Identify which cell holds the provided text, then report its [X, Y] central coordinate. 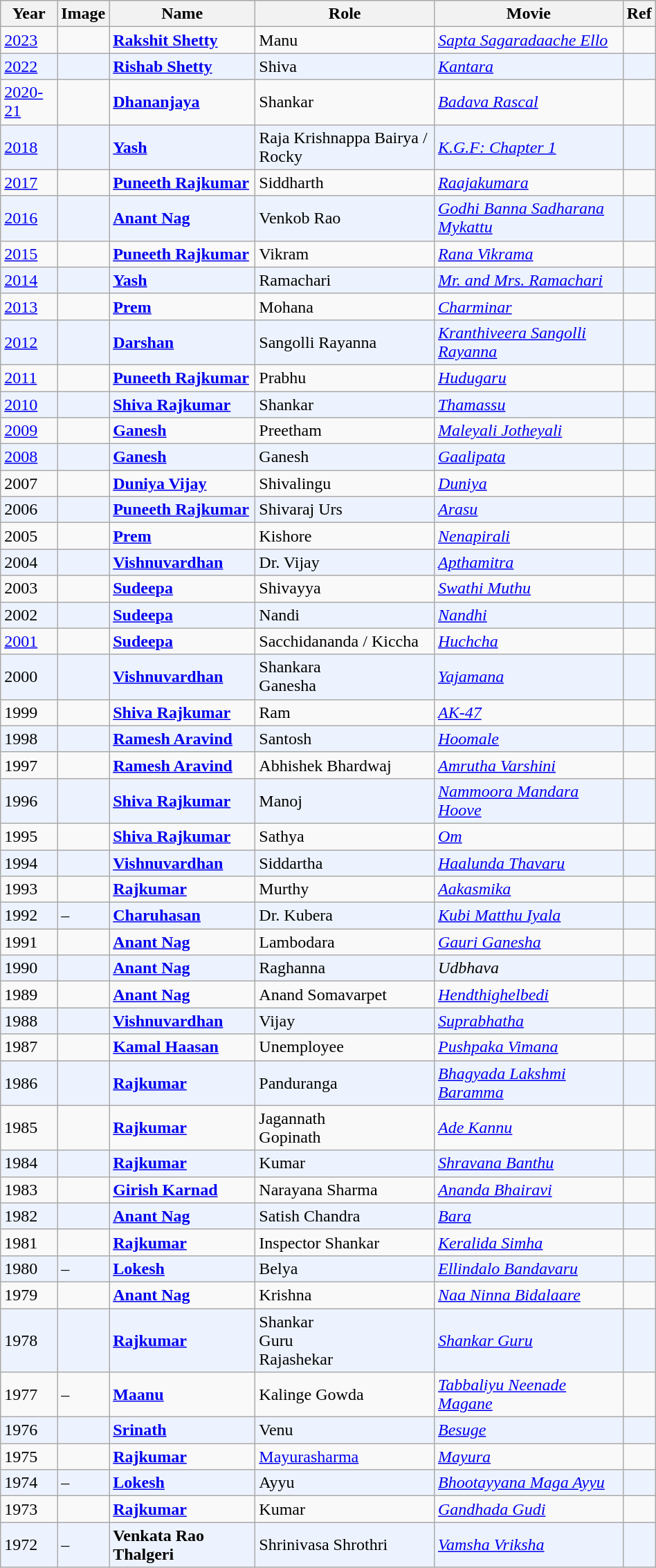
2005 [29, 536]
Bara [529, 1216]
1975 [29, 1457]
2022 [29, 66]
Aakasmika [529, 889]
Badava Rascal [529, 102]
Charminar [529, 306]
ShankarGuruRajashekar [345, 1340]
Kranthiveera Sangolli Rayanna [529, 342]
K.G.F: Chapter 1 [529, 147]
2016 [29, 219]
Tabbaliyu Neenade Magane [529, 1394]
Naa Ninna Bidalaare [529, 1295]
Haalunda Thavaru [529, 863]
Raajakumara [529, 183]
1993 [29, 889]
Nammoora Mandara Hoove [529, 801]
Year [29, 14]
Kamal Haasan [183, 1047]
Suprabhatha [529, 1021]
Sathya [345, 836]
Darshan [183, 342]
2001 [29, 641]
Preetham [345, 431]
Siddharth [345, 183]
1982 [29, 1216]
2023 [29, 40]
Kalinge Gowda [345, 1394]
Nandhi [529, 615]
Kantara [529, 66]
1977 [29, 1394]
Ananda Bhairavi [529, 1190]
Shravana Banthu [529, 1163]
Sangolli Rayanna [345, 342]
Abhishek Bhardwaj [345, 765]
Srinath [183, 1430]
Udbhava [529, 968]
Amrutha Varshini [529, 765]
Ref [639, 14]
Huchcha [529, 641]
1992 [29, 916]
Vikram [345, 254]
Shiva [345, 66]
2015 [29, 254]
Unemployee [345, 1047]
Bhootayyana Maga Ayyu [529, 1483]
2017 [29, 183]
Maanu [183, 1394]
1989 [29, 995]
Shivalingu [345, 483]
Rishab Shetty [183, 66]
Maleyali Jotheyali [529, 431]
Sacchidananda / Kiccha [345, 641]
2010 [29, 405]
Ellindalo Bandavaru [529, 1269]
1996 [29, 801]
Sapta Sagaradaache Ello [529, 40]
2002 [29, 615]
Hoomale [529, 739]
1972 [29, 1545]
Venkata Rao Thalgeri [183, 1545]
Mayurasharma [345, 1457]
Om [529, 836]
JagannathGopinath [345, 1127]
Godhi Banna Sadharana Mykattu [529, 219]
2011 [29, 378]
2008 [29, 457]
Kishore [345, 536]
1988 [29, 1021]
1984 [29, 1163]
Pushpaka Vimana [529, 1047]
Raja Krishnappa Bairya / Rocky [345, 147]
2006 [29, 510]
1997 [29, 765]
1987 [29, 1047]
Manoj [345, 801]
Rana Vikrama [529, 254]
Shankar Guru [529, 1340]
Girish Karnad [183, 1190]
Ram [345, 712]
Nandi [345, 615]
Dr. Kubera [345, 916]
Anand Somavarpet [345, 995]
Role [345, 14]
AK-47 [529, 712]
Prabhu [345, 378]
Swathi Muthu [529, 589]
Thamassu [529, 405]
Name [183, 14]
1991 [29, 942]
Mr. and Mrs. Ramachari [529, 280]
1999 [29, 712]
2020-21 [29, 102]
1978 [29, 1340]
Dr. Vijay [345, 562]
Hendthighelbedi [529, 995]
Gauri Ganesha [529, 942]
Duniya [529, 483]
2007 [29, 483]
2012 [29, 342]
2009 [29, 431]
1979 [29, 1295]
Gaalipata [529, 457]
1981 [29, 1242]
Apthamitra [529, 562]
Ramachari [345, 280]
Nenapirali [529, 536]
1986 [29, 1083]
1983 [29, 1190]
1976 [29, 1430]
Ayyu [345, 1483]
1973 [29, 1509]
2000 [29, 676]
Venu [345, 1430]
Shivaraj Urs [345, 510]
Krishna [345, 1295]
Ade Kannu [529, 1127]
1994 [29, 863]
1990 [29, 968]
Siddartha [345, 863]
Murthy [345, 889]
Movie [529, 14]
Inspector Shankar [345, 1242]
Arasu [529, 510]
1985 [29, 1127]
Shivayya [345, 589]
1980 [29, 1269]
ShankaraGanesha [345, 676]
Manu [345, 40]
Lambodara [345, 942]
Besuge [529, 1430]
2004 [29, 562]
Hudugaru [529, 378]
1998 [29, 739]
1974 [29, 1483]
Belya [345, 1269]
Gandhada Gudi [529, 1509]
Satish Chandra [345, 1216]
1995 [29, 836]
Raghanna [345, 968]
2003 [29, 589]
Mohana [345, 306]
Panduranga [345, 1083]
Vamsha Vriksha [529, 1545]
Kubi Matthu Iyala [529, 916]
Rakshit Shetty [183, 40]
Charuhasan [183, 916]
Yajamana [529, 676]
Narayana Sharma [345, 1190]
2018 [29, 147]
Santosh [345, 739]
Dhananjaya [183, 102]
Keralida Simha [529, 1242]
Shrinivasa Shrothri [345, 1545]
2013 [29, 306]
Bhagyada Lakshmi Baramma [529, 1083]
Image [83, 14]
Venkob Rao [345, 219]
2014 [29, 280]
Vijay [345, 1021]
Duniya Vijay [183, 483]
Mayura [529, 1457]
